For the text-containing cell, return its midpoint in [x, y] coordinate format. 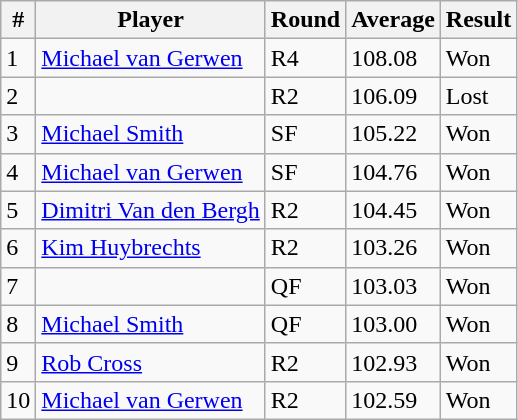
103.03 [394, 286]
102.59 [394, 400]
8 [18, 324]
Rob Cross [151, 362]
4 [18, 172]
105.22 [394, 134]
Lost [478, 96]
7 [18, 286]
R4 [305, 58]
# [18, 20]
10 [18, 400]
Player [151, 20]
108.08 [394, 58]
9 [18, 362]
5 [18, 210]
Round [305, 20]
103.26 [394, 248]
106.09 [394, 96]
3 [18, 134]
Kim Huybrechts [151, 248]
Dimitri Van den Bergh [151, 210]
Average [394, 20]
6 [18, 248]
Result [478, 20]
102.93 [394, 362]
104.45 [394, 210]
104.76 [394, 172]
2 [18, 96]
103.00 [394, 324]
1 [18, 58]
